Extract the (x, y) coordinate from the center of the cell holding the provided text.  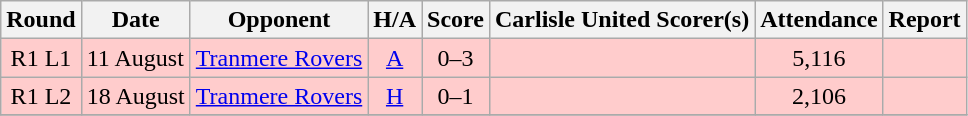
A (395, 58)
Attendance (819, 20)
2,106 (819, 96)
5,116 (819, 58)
H (395, 96)
11 August (136, 58)
0–3 (456, 58)
Round (41, 20)
Carlisle United Scorer(s) (622, 20)
Report (924, 20)
H/A (395, 20)
Opponent (278, 20)
Score (456, 20)
0–1 (456, 96)
R1 L2 (41, 96)
R1 L1 (41, 58)
Date (136, 20)
18 August (136, 96)
